For the text-containing cell, return its midpoint in (x, y) coordinate format. 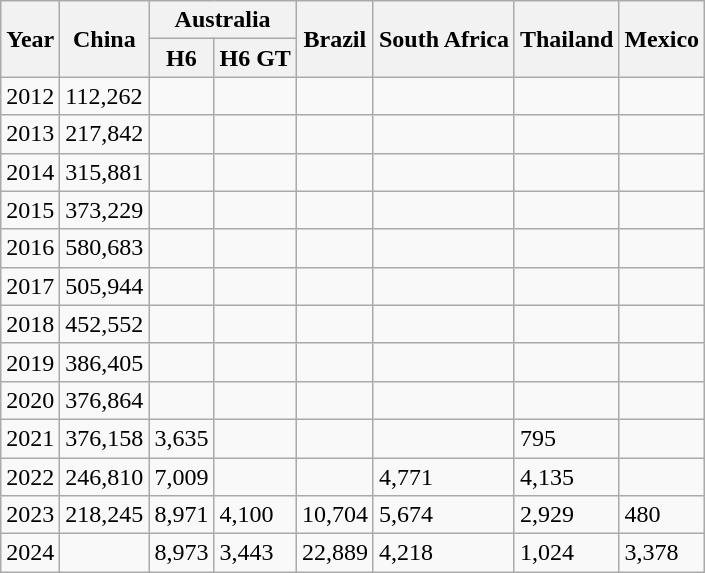
112,262 (104, 96)
2015 (30, 210)
2016 (30, 248)
Mexico (662, 39)
2022 (30, 477)
2017 (30, 286)
8,973 (182, 553)
1,024 (566, 553)
4,135 (566, 477)
Australia (222, 20)
H6 (182, 58)
3,378 (662, 553)
2014 (30, 172)
2018 (30, 324)
Thailand (566, 39)
Year (30, 39)
2021 (30, 438)
3,635 (182, 438)
2019 (30, 362)
480 (662, 515)
2012 (30, 96)
2020 (30, 400)
4,100 (255, 515)
10,704 (334, 515)
795 (566, 438)
2024 (30, 553)
2,929 (566, 515)
452,552 (104, 324)
2023 (30, 515)
7,009 (182, 477)
4,771 (444, 477)
8,971 (182, 515)
Brazil (334, 39)
505,944 (104, 286)
South Africa (444, 39)
3,443 (255, 553)
4,218 (444, 553)
386,405 (104, 362)
580,683 (104, 248)
376,158 (104, 438)
H6 GT (255, 58)
218,245 (104, 515)
22,889 (334, 553)
376,864 (104, 400)
246,810 (104, 477)
5,674 (444, 515)
315,881 (104, 172)
China (104, 39)
217,842 (104, 134)
2013 (30, 134)
373,229 (104, 210)
